Return the [x, y] coordinate for the center point of the cell that contains the specified text.  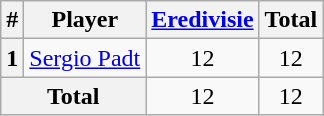
Eredivisie [202, 20]
# [12, 20]
1 [12, 58]
Sergio Padt [85, 58]
Player [85, 20]
